Capture the cell that displays the provided text and extract its [x, y] central coordinate. 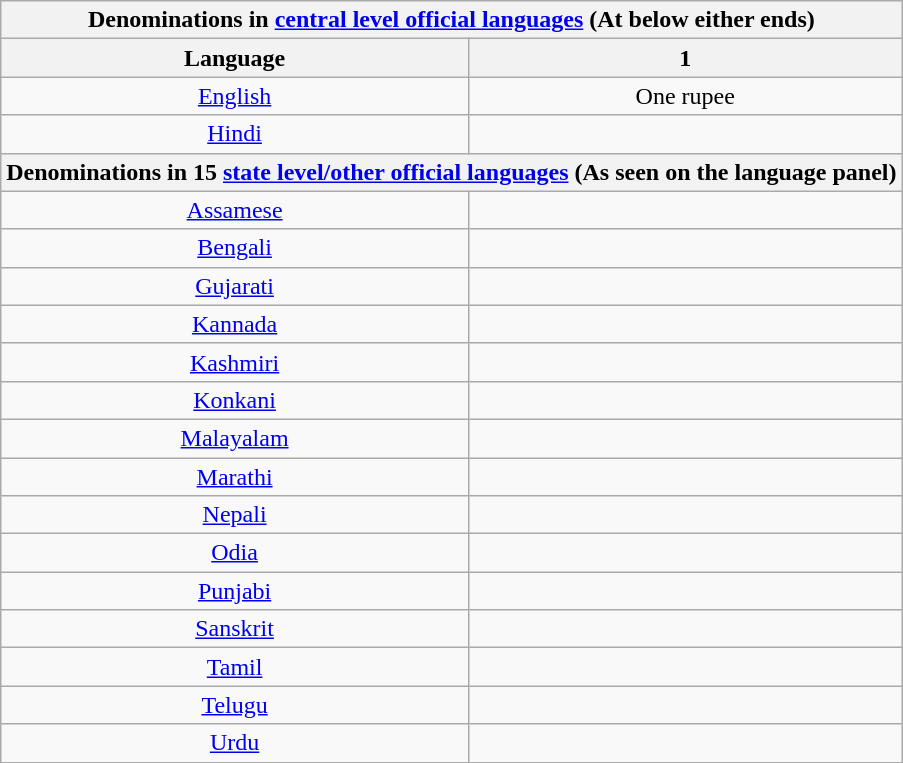
Tamil [235, 667]
1 [685, 58]
Telugu [235, 705]
Kashmiri [235, 362]
Hindi [235, 134]
English [235, 96]
Kannada [235, 324]
Urdu [235, 743]
Konkani [235, 400]
Odia [235, 553]
Sanskrit [235, 629]
Malayalam [235, 438]
One rupee [685, 96]
Marathi [235, 477]
Bengali [235, 248]
Denominations in 15 state level/other official languages (As seen on the language panel) [452, 172]
Denominations in central level official languages (At below either ends) [452, 20]
Assamese [235, 210]
Gujarati [235, 286]
Punjabi [235, 591]
Language [235, 58]
Nepali [235, 515]
